Return (X, Y) of the center of cell containing provided text 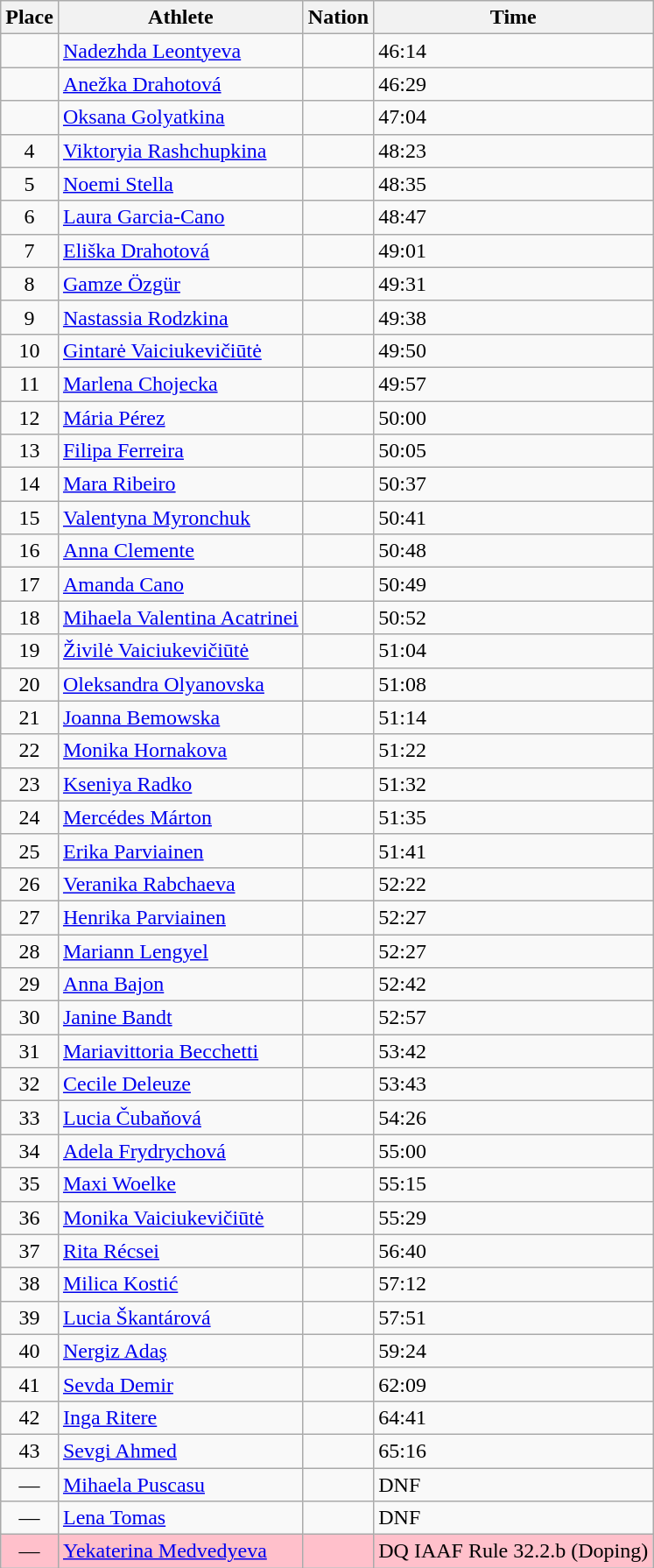
Veranika Rabchaeva (180, 884)
Anna Bajon (180, 985)
Lucia Škantárová (180, 1317)
Sevgi Ahmed (180, 1451)
16 (30, 551)
51:35 (513, 817)
Lucia Čubaňová (180, 1118)
50:48 (513, 551)
46:14 (513, 51)
50:49 (513, 584)
50:05 (513, 451)
46:29 (513, 84)
Živilė Vaiciukevičiūtė (180, 651)
Mária Pérez (180, 418)
10 (30, 350)
Cecile Deleuze (180, 1084)
Viktoryia Rashchupkina (180, 151)
50:37 (513, 484)
36 (30, 1218)
Mara Ribeiro (180, 484)
50:00 (513, 418)
49:01 (513, 251)
51:41 (513, 851)
Inga Ritere (180, 1417)
53:43 (513, 1084)
51:32 (513, 784)
52:42 (513, 985)
25 (30, 851)
11 (30, 384)
13 (30, 451)
22 (30, 751)
Anna Clemente (180, 551)
31 (30, 1051)
55:00 (513, 1151)
41 (30, 1384)
51:08 (513, 684)
Milica Kostić (180, 1284)
38 (30, 1284)
32 (30, 1084)
55:29 (513, 1218)
35 (30, 1184)
Gintarė Vaiciukevičiūtė (180, 350)
6 (30, 217)
19 (30, 651)
56:40 (513, 1251)
23 (30, 784)
Sevda Demir (180, 1384)
48:35 (513, 184)
Mariann Lengyel (180, 950)
34 (30, 1151)
20 (30, 684)
27 (30, 917)
37 (30, 1251)
18 (30, 618)
48:23 (513, 151)
9 (30, 317)
Nastassia Rodzkina (180, 317)
49:31 (513, 284)
Nergiz Adaş (180, 1351)
Marlena Chojecka (180, 384)
Mihaela Puscasu (180, 1485)
50:41 (513, 518)
29 (30, 985)
DQ IAAF Rule 32.2.b (Doping) (513, 1551)
Adela Frydrychová (180, 1151)
Henrika Parviainen (180, 917)
64:41 (513, 1417)
30 (30, 1018)
24 (30, 817)
Time (513, 18)
47:04 (513, 117)
Monika Hornakova (180, 751)
51:14 (513, 717)
5 (30, 184)
Erika Parviainen (180, 851)
Lena Tomas (180, 1518)
43 (30, 1451)
28 (30, 950)
50:52 (513, 618)
51:22 (513, 751)
40 (30, 1351)
Maxi Woelke (180, 1184)
8 (30, 284)
Amanda Cano (180, 584)
21 (30, 717)
Rita Récsei (180, 1251)
Yekaterina Medvedyeva (180, 1551)
Janine Bandt (180, 1018)
Anežka Drahotová (180, 84)
42 (30, 1417)
Gamze Özgür (180, 284)
48:47 (513, 217)
15 (30, 518)
Noemi Stella (180, 184)
49:50 (513, 350)
55:15 (513, 1184)
Laura Garcia-Cano (180, 217)
17 (30, 584)
Nation (338, 18)
52:22 (513, 884)
33 (30, 1118)
Oleksandra Olyanovska (180, 684)
Mariavittoria Becchetti (180, 1051)
53:42 (513, 1051)
Oksana Golyatkina (180, 117)
57:51 (513, 1317)
59:24 (513, 1351)
52:57 (513, 1018)
62:09 (513, 1384)
Joanna Bemowska (180, 717)
Kseniya Radko (180, 784)
12 (30, 418)
Eliška Drahotová (180, 251)
Mihaela Valentina Acatrinei (180, 618)
14 (30, 484)
65:16 (513, 1451)
49:38 (513, 317)
54:26 (513, 1118)
Filipa Ferreira (180, 451)
Mercédes Márton (180, 817)
57:12 (513, 1284)
4 (30, 151)
Place (30, 18)
Nadezhda Leontyeva (180, 51)
49:57 (513, 384)
Valentyna Myronchuk (180, 518)
Monika Vaiciukevičiūtė (180, 1218)
7 (30, 251)
Athlete (180, 18)
26 (30, 884)
39 (30, 1317)
51:04 (513, 651)
